Pinpoint the cell where the given text exists, returning its (x, y) midpoint coordinate. 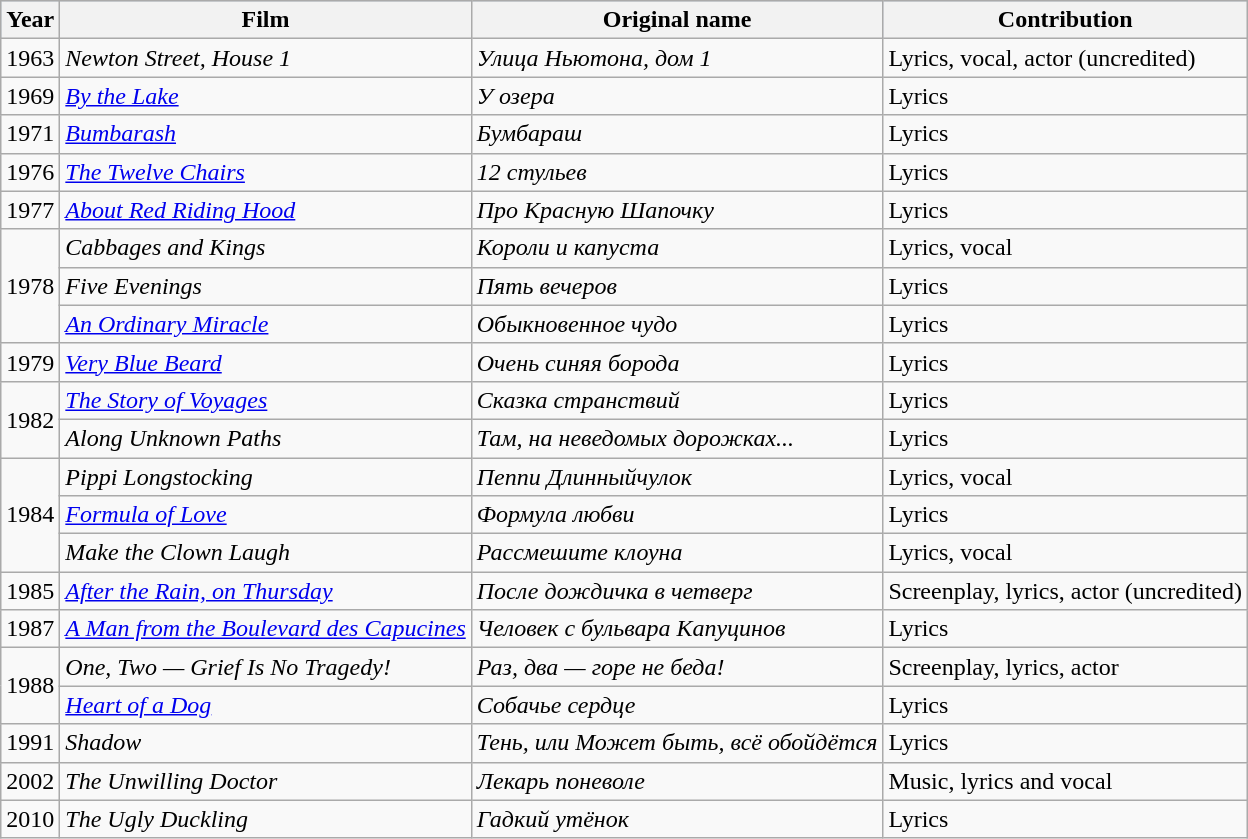
Five Evenings (266, 286)
1963 (30, 58)
Heart of a Dog (266, 705)
Lyrics, vocal, actor (uncredited) (1066, 58)
1988 (30, 686)
A Man from the Boulevard des Capucines (266, 629)
Formula of Love (266, 515)
1979 (30, 362)
1976 (30, 172)
1977 (30, 210)
One, Two — Grief Is No Tragedy! (266, 667)
Улица Ньютона, дом 1 (677, 58)
Along Unknown Paths (266, 438)
The Story of Voyages (266, 400)
Гадкий утёнок (677, 819)
12 стульев (677, 172)
Собачье сердце (677, 705)
Year (30, 20)
Лекарь поневоле (677, 781)
Сказка странствий (677, 400)
У озера (677, 96)
2002 (30, 781)
By the Lake (266, 96)
1985 (30, 591)
The Ugly Duckling (266, 819)
The Twelve Chairs (266, 172)
Тень, или Может быть, всё обойдётся (677, 743)
Человек с бульвара Капуцинов (677, 629)
1991 (30, 743)
Contribution (1066, 20)
Screenplay, lyrics, actor (1066, 667)
1978 (30, 286)
Screenplay, lyrics, actor (uncredited) (1066, 591)
1987 (30, 629)
Очень синяя борода (677, 362)
Cabbages and Kings (266, 248)
An Ordinary Miracle (266, 324)
Pippi Longstocking (266, 477)
Там, на неведомых дорожках... (677, 438)
Про Красную Шапочку (677, 210)
1984 (30, 515)
Раз, два — горе не беда! (677, 667)
After the Rain, on Thursday (266, 591)
Shadow (266, 743)
1982 (30, 419)
Короли и капуста (677, 248)
Original name (677, 20)
Бумбараш (677, 134)
Newton Street, House 1 (266, 58)
Пеппи Длинныйчулок (677, 477)
Bumbarash (266, 134)
После дождичка в четверг (677, 591)
About Red Riding Hood (266, 210)
The Unwilling Doctor (266, 781)
Рассмешите клоуна (677, 553)
Формула любви (677, 515)
Обыкновенное чудо (677, 324)
Music, lyrics and vocal (1066, 781)
Пять вечеров (677, 286)
1969 (30, 96)
1971 (30, 134)
Make the Clown Laugh (266, 553)
2010 (30, 819)
Very Blue Beard (266, 362)
Film (266, 20)
